Locate the cell with the specified text and output its [X, Y] center coordinate. 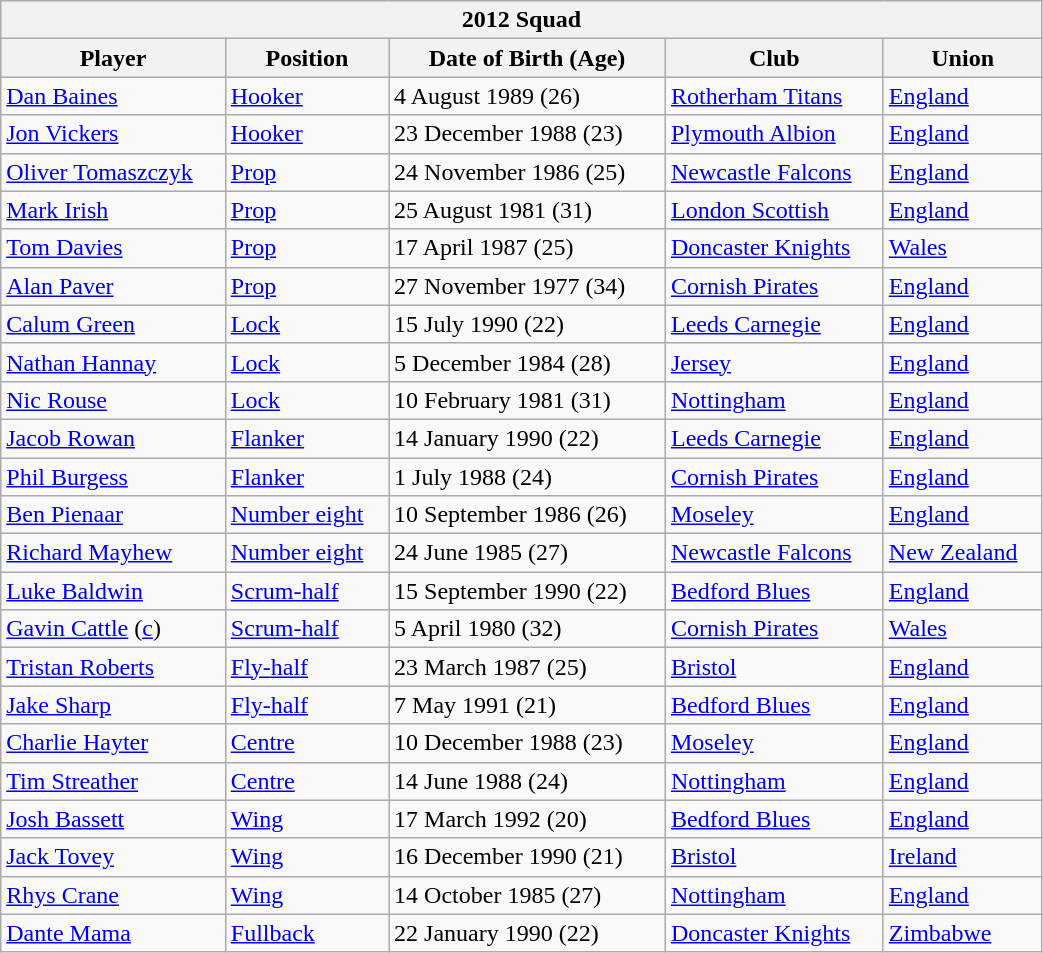
14 June 1988 (24) [528, 781]
Luke Baldwin [114, 591]
Jon Vickers [114, 134]
17 March 1992 (20) [528, 819]
Position [306, 58]
Ireland [962, 857]
Rotherham Titans [774, 96]
Ben Pienaar [114, 515]
London Scottish [774, 210]
Phil Burgess [114, 477]
Plymouth Albion [774, 134]
Jacob Rowan [114, 438]
16 December 1990 (21) [528, 857]
7 May 1991 (21) [528, 705]
1 July 1988 (24) [528, 477]
Dante Mama [114, 933]
24 June 1985 (27) [528, 553]
New Zealand [962, 553]
10 February 1981 (31) [528, 400]
22 January 1990 (22) [528, 933]
17 April 1987 (25) [528, 248]
14 January 1990 (22) [528, 438]
Tom Davies [114, 248]
10 September 1986 (26) [528, 515]
24 November 1986 (25) [528, 172]
Gavin Cattle (c) [114, 629]
15 July 1990 (22) [528, 324]
Club [774, 58]
4 August 1989 (26) [528, 96]
5 April 1980 (32) [528, 629]
Nic Rouse [114, 400]
5 December 1984 (28) [528, 362]
Josh Bassett [114, 819]
Dan Baines [114, 96]
15 September 1990 (22) [528, 591]
23 December 1988 (23) [528, 134]
Player [114, 58]
Jersey [774, 362]
Tristan Roberts [114, 667]
Zimbabwe [962, 933]
Alan Paver [114, 286]
Fullback [306, 933]
Jake Sharp [114, 705]
2012 Squad [522, 20]
27 November 1977 (34) [528, 286]
Richard Mayhew [114, 553]
Date of Birth (Age) [528, 58]
23 March 1987 (25) [528, 667]
25 August 1981 (31) [528, 210]
Calum Green [114, 324]
Oliver Tomaszczyk [114, 172]
Rhys Crane [114, 895]
Mark Irish [114, 210]
Jack Tovey [114, 857]
10 December 1988 (23) [528, 743]
Tim Streather [114, 781]
14 October 1985 (27) [528, 895]
Charlie Hayter [114, 743]
Union [962, 58]
Nathan Hannay [114, 362]
